Pinpoint the cell where the given text exists, returning its (x, y) midpoint coordinate. 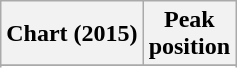
Chart (2015) (72, 34)
Peakposition (189, 34)
